Extract the [X, Y] coordinate from the center of the cell holding the provided text.  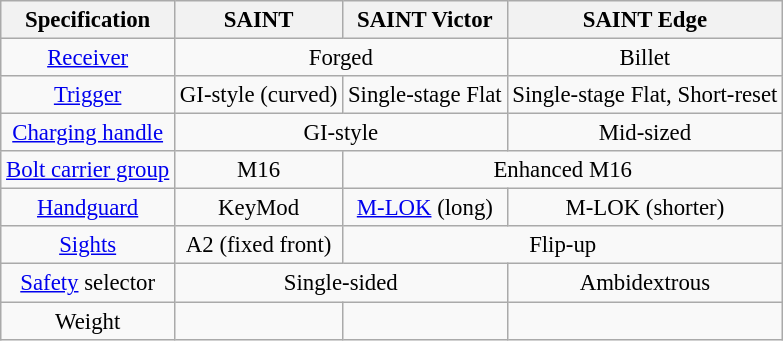
Single-stage Flat [425, 95]
Enhanced M16 [563, 170]
Single-stage Flat, Short-reset [645, 95]
Charging handle [88, 133]
M-LOK (long) [425, 208]
Billet [645, 58]
A2 (fixed front) [259, 245]
KeyMod [259, 208]
Specification [88, 20]
SAINT [259, 20]
Forged [341, 58]
M16 [259, 170]
Flip-up [563, 245]
SAINT Edge [645, 20]
Mid-sized [645, 133]
Sights [88, 245]
SAINT Victor [425, 20]
Weight [88, 321]
GI-style [341, 133]
Safety selector [88, 283]
Ambidextrous [645, 283]
GI-style (curved) [259, 95]
Single-sided [341, 283]
Handguard [88, 208]
Bolt carrier group [88, 170]
Trigger [88, 95]
Receiver [88, 58]
M-LOK (shorter) [645, 208]
